Pinpoint the cell where the given text exists, returning its (x, y) midpoint coordinate. 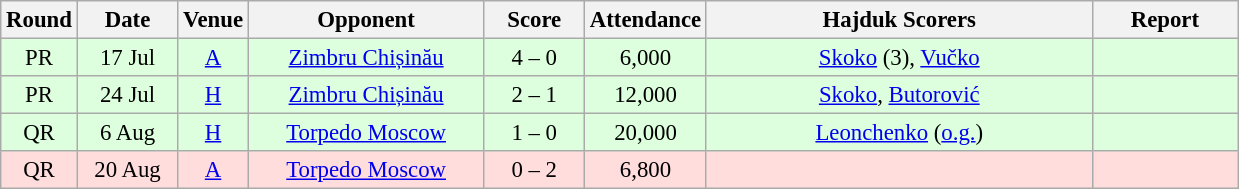
Report (1165, 20)
20,000 (646, 133)
17 Jul (128, 58)
Opponent (366, 20)
Skoko, Butorović (899, 95)
6,800 (646, 170)
Skoko (3), Vučko (899, 58)
Leonchenko (o.g.) (899, 133)
0 – 2 (534, 170)
4 – 0 (534, 58)
Score (534, 20)
6,000 (646, 58)
12,000 (646, 95)
Round (39, 20)
20 Aug (128, 170)
Venue (214, 20)
1 – 0 (534, 133)
24 Jul (128, 95)
Hajduk Scorers (899, 20)
2 – 1 (534, 95)
Date (128, 20)
6 Aug (128, 133)
Attendance (646, 20)
